From the cell containing the given text, extract its center point as [X, Y] coordinate. 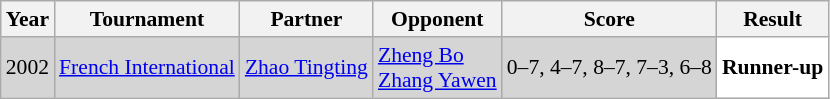
Runner-up [772, 68]
2002 [28, 68]
Zheng Bo Zhang Yawen [438, 68]
Tournament [147, 19]
0–7, 4–7, 8–7, 7–3, 6–8 [610, 68]
Score [610, 19]
Year [28, 19]
Partner [306, 19]
Zhao Tingting [306, 68]
Opponent [438, 19]
French International [147, 68]
Result [772, 19]
